Return the [x, y] coordinate for the center point of the cell that contains the specified text.  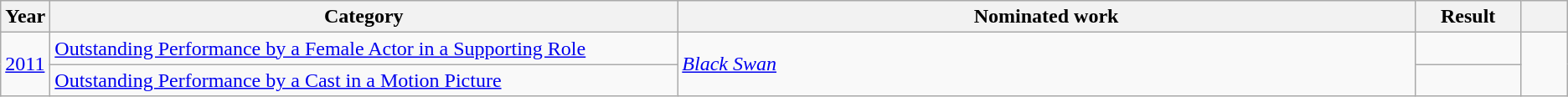
2011 [25, 64]
Black Swan [1047, 64]
Outstanding Performance by a Cast in a Motion Picture [364, 80]
Category [364, 17]
Nominated work [1047, 17]
Result [1467, 17]
Year [25, 17]
Outstanding Performance by a Female Actor in a Supporting Role [364, 48]
